Identify which cell holds the provided text, then report its [X, Y] central coordinate. 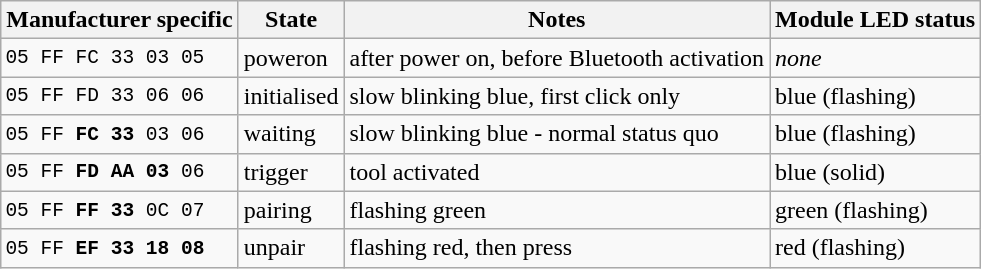
red (flashing) [876, 248]
slow blinking blue - normal status quo [557, 134]
waiting [291, 134]
slow blinking blue, first click only [557, 96]
pairing [291, 210]
flashing red, then press [557, 248]
Notes [557, 20]
Manufacturer specific [120, 20]
flashing green [557, 210]
05 FF FD AA 03 06 [120, 172]
tool activated [557, 172]
trigger [291, 172]
poweron [291, 58]
05 FF FD 33 06 06 [120, 96]
05 FF FF 33 0C 07 [120, 210]
after power on, before Bluetooth activation [557, 58]
Module LED status [876, 20]
none [876, 58]
State [291, 20]
05 FF FC 33 03 05 [120, 58]
05 FF EF 33 18 08 [120, 248]
blue (solid) [876, 172]
initialised [291, 96]
green (flashing) [876, 210]
05 FF FC 33 03 06 [120, 134]
unpair [291, 248]
